Determine the (X, Y) coordinate at the center of the cell enclosing the given text.  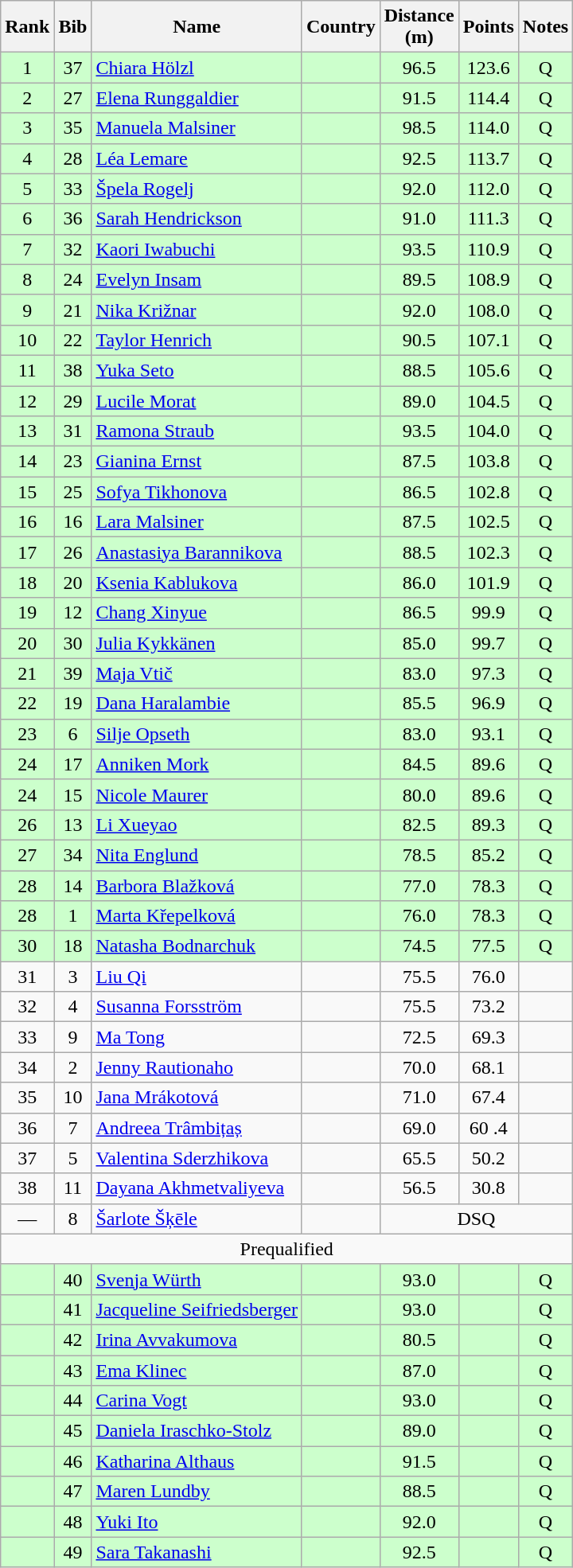
39 (73, 673)
43 (73, 1370)
104.5 (489, 400)
114.4 (489, 98)
Nita Englund (197, 855)
82.5 (419, 825)
67.4 (489, 1098)
Maren Lundby (197, 1492)
Svenja Würth (197, 1279)
85.5 (419, 704)
Ksenia Kablukova (197, 583)
48 (73, 1522)
68.1 (489, 1067)
74.5 (419, 946)
90.5 (419, 340)
Barbora Blažková (197, 886)
Manuela Malsiner (197, 128)
Jana Mrákotová (197, 1098)
Anastasiya Barannikova (197, 552)
Carina Vogt (197, 1401)
Kaori Iwabuchi (197, 249)
Ma Tong (197, 1037)
45 (73, 1431)
85.0 (419, 643)
Chang Xinyue (197, 613)
69.3 (489, 1037)
80.0 (419, 794)
104.0 (489, 431)
91.0 (419, 219)
96.5 (419, 68)
89.5 (419, 279)
80.5 (419, 1340)
30.8 (489, 1188)
Chiara Hölzl (197, 68)
114.0 (489, 128)
71.0 (419, 1098)
108.0 (489, 310)
102.3 (489, 552)
Valentina Sderzhikova (197, 1158)
Maja Vtič (197, 673)
Gianina Ernst (197, 462)
110.9 (489, 249)
108.9 (489, 279)
93.1 (489, 734)
123.6 (489, 68)
Ramona Straub (197, 431)
112.0 (489, 189)
Nicole Maurer (197, 794)
72.5 (419, 1037)
Elena Runggaldier (197, 98)
Katharina Althaus (197, 1461)
69.0 (419, 1128)
Rank (27, 27)
Jacqueline Seifriedsberger (197, 1309)
Taylor Henrich (197, 340)
Irina Avvakumova (197, 1340)
87.0 (419, 1370)
42 (73, 1340)
Lara Malsiner (197, 522)
Points (489, 27)
86.0 (419, 583)
73.2 (489, 1007)
Notes (545, 27)
84.5 (419, 764)
105.6 (489, 370)
98.5 (419, 128)
102.8 (489, 492)
111.3 (489, 219)
99.9 (489, 613)
70.0 (419, 1067)
Jenny Rautionaho (197, 1067)
Natasha Bodnarchuk (197, 946)
44 (73, 1401)
Country (341, 27)
77.0 (419, 886)
— (27, 1219)
Prequalified (286, 1249)
102.5 (489, 522)
46 (73, 1461)
85.2 (489, 855)
Susanna Forsström (197, 1007)
Anniken Mork (197, 764)
97.3 (489, 673)
50.2 (489, 1158)
78.5 (419, 855)
103.8 (489, 462)
113.7 (489, 158)
99.7 (489, 643)
Silje Opseth (197, 734)
65.5 (419, 1158)
Lucile Morat (197, 400)
40 (73, 1279)
Distance(m) (419, 27)
Nika Križnar (197, 310)
Daniela Iraschko-Stolz (197, 1431)
Léa Lemare (197, 158)
101.9 (489, 583)
56.5 (419, 1188)
77.5 (489, 946)
Dana Haralambie (197, 704)
96.9 (489, 704)
Šarlote Šķēle (197, 1219)
Evelyn Insam (197, 279)
41 (73, 1309)
60 .4 (489, 1128)
89.3 (489, 825)
Bib (73, 27)
Sarah Hendrickson (197, 219)
Julia Kykkänen (197, 643)
Name (197, 27)
29 (73, 400)
Sofya Tikhonova (197, 492)
Marta Křepelková (197, 916)
Andreea Trâmbițaș (197, 1128)
107.1 (489, 340)
Špela Rogelj (197, 189)
Liu Qi (197, 977)
Li Xueyao (197, 825)
Yuki Ito (197, 1522)
DSQ (476, 1219)
Sara Takanashi (197, 1552)
47 (73, 1492)
Ema Klinec (197, 1370)
Yuka Seto (197, 370)
25 (73, 492)
49 (73, 1552)
Dayana Akhmetvaliyeva (197, 1188)
